Scan for the cell matching the given text and deliver its (X, Y) coordinate at center. 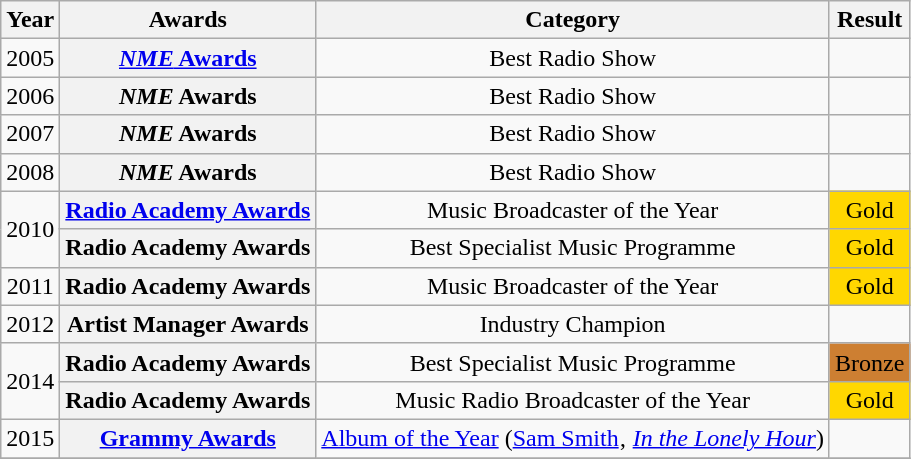
Grammy Awards (188, 438)
Awards (188, 20)
Bronze (869, 362)
2006 (30, 96)
2012 (30, 324)
2010 (30, 229)
2015 (30, 438)
2008 (30, 172)
2005 (30, 58)
Result (869, 20)
Album of the Year (Sam Smith‚ In the Lonely Hour) (573, 438)
2014 (30, 381)
Year (30, 20)
Artist Manager Awards (188, 324)
Category (573, 20)
2011 (30, 286)
2007 (30, 134)
Music Radio Broadcaster of the Year (573, 400)
Industry Champion (573, 324)
